Search for the cell housing the specified text and yield its [x, y] center coordinate. 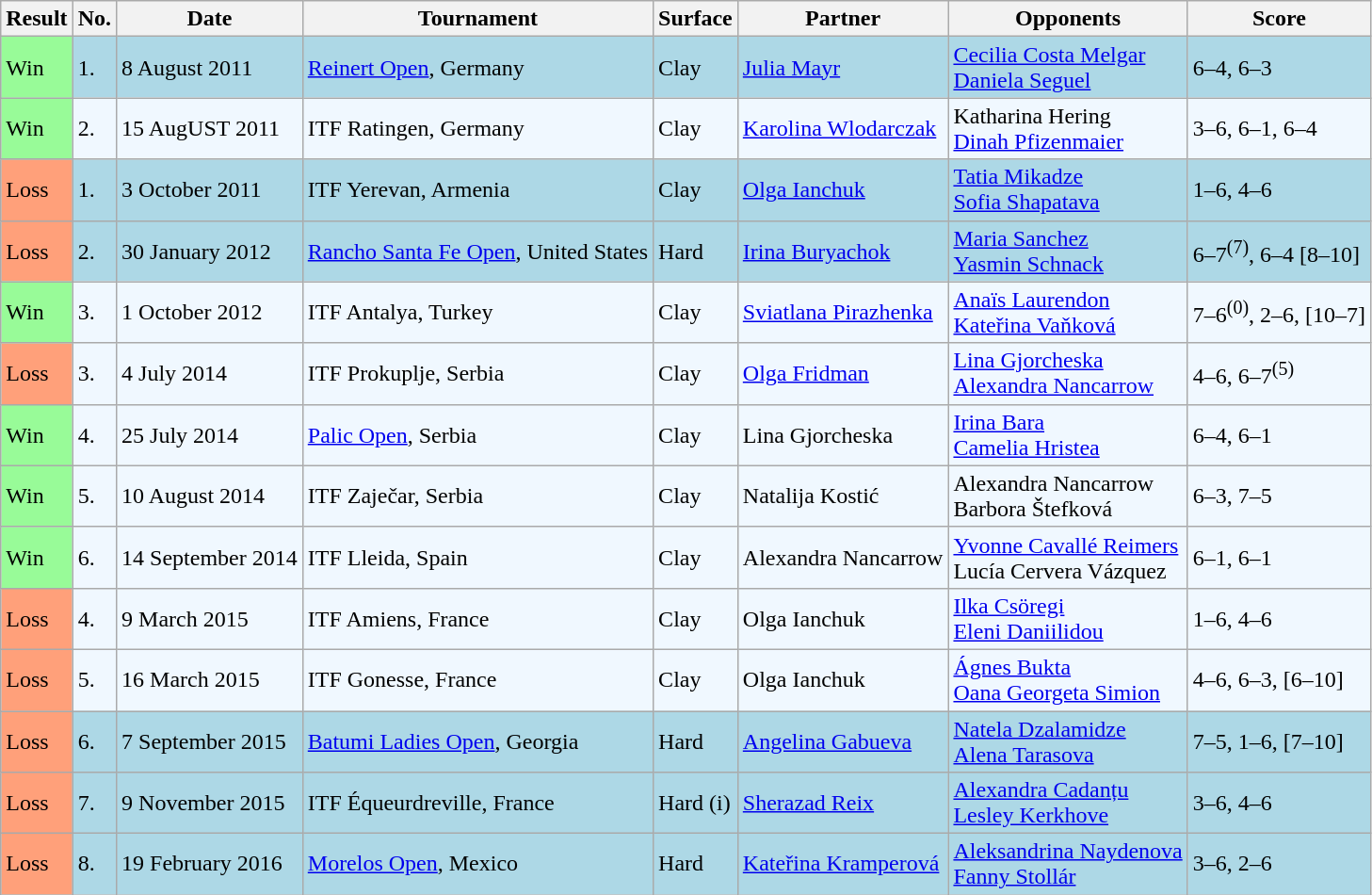
25 July 2014 [210, 435]
ITF Équeurdreville, France [477, 803]
Reinert Open, Germany [477, 68]
6–4, 6–3 [1279, 68]
Aleksandrina Naydenova Fanny Stollár [1068, 865]
8. [94, 865]
ITF Ratingen, Germany [477, 128]
Palic Open, Serbia [477, 435]
Surface [696, 19]
Irina Buryachok [843, 251]
Ágnes Bukta Oana Georgeta Simion [1068, 680]
Julia Mayr [843, 68]
10 August 2014 [210, 496]
3–6, 4–6 [1279, 803]
6–3, 7–5 [1279, 496]
1 October 2012 [210, 313]
Score [1279, 19]
Kateřina Kramperová [843, 865]
7 September 2015 [210, 740]
Maria Sanchez Yasmin Schnack [1068, 251]
Alexandra Nancarrow [843, 558]
Rancho Santa Fe Open, United States [477, 251]
4–6, 6–3, [6–10] [1279, 680]
Cecilia Costa Melgar Daniela Seguel [1068, 68]
Angelina Gabueva [843, 740]
7–6(0), 2–6, [10–7] [1279, 313]
Partner [843, 19]
Katharina Hering Dinah Pfizenmaier [1068, 128]
Natalija Kostić [843, 496]
Date [210, 19]
Alexandra Cadanțu Lesley Kerkhove [1068, 803]
6–4, 6–1 [1279, 435]
ITF Yerevan, Armenia [477, 190]
7–5, 1–6, [7–10] [1279, 740]
ITF Gonesse, France [477, 680]
8 August 2011 [210, 68]
ITF Lleida, Spain [477, 558]
Ilka Csöregi Eleni Daniilidou [1068, 618]
Hard (i) [696, 803]
Natela Dzalamidze Alena Tarasova [1068, 740]
ITF Antalya, Turkey [477, 313]
Result [37, 19]
No. [94, 19]
Olga Fridman [843, 373]
4 July 2014 [210, 373]
19 February 2016 [210, 865]
3–6, 2–6 [1279, 865]
Sherazad Reix [843, 803]
Lina Gjorcheska [843, 435]
Anaïs Laurendon Kateřina Vaňková [1068, 313]
15 AugUST 2011 [210, 128]
14 September 2014 [210, 558]
16 March 2015 [210, 680]
3 October 2011 [210, 190]
ITF Prokuplje, Serbia [477, 373]
Irina Bara Camelia Hristea [1068, 435]
7. [94, 803]
6–1, 6–1 [1279, 558]
Batumi Ladies Open, Georgia [477, 740]
9 March 2015 [210, 618]
ITF Zaječar, Serbia [477, 496]
6–7(7), 6–4 [8–10] [1279, 251]
4–6, 6–7(5) [1279, 373]
30 January 2012 [210, 251]
Tournament [477, 19]
9 November 2015 [210, 803]
Lina Gjorcheska Alexandra Nancarrow [1068, 373]
Karolina Wlodarczak [843, 128]
Alexandra Nancarrow Barbora Štefková [1068, 496]
Yvonne Cavallé Reimers Lucía Cervera Vázquez [1068, 558]
Opponents [1068, 19]
3–6, 6–1, 6–4 [1279, 128]
Morelos Open, Mexico [477, 865]
Tatia Mikadze Sofia Shapatava [1068, 190]
Sviatlana Pirazhenka [843, 313]
ITF Amiens, France [477, 618]
